Locate the cell with the specified text and output its (x, y) center coordinate. 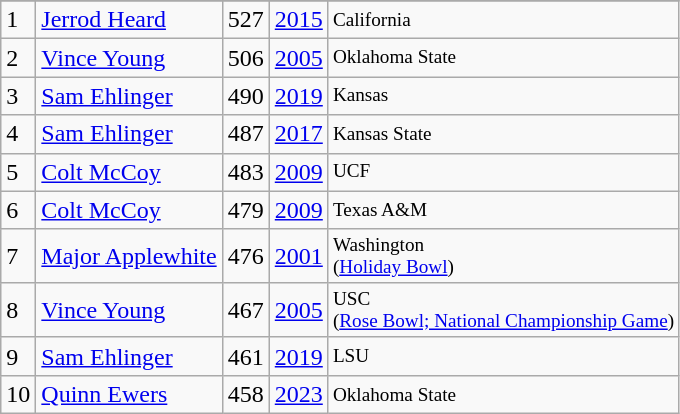
UCF (503, 172)
458 (246, 394)
10 (18, 394)
USC(Rose Bowl; National Championship Game) (503, 310)
3 (18, 96)
467 (246, 310)
479 (246, 210)
Kansas State (503, 134)
490 (246, 96)
506 (246, 58)
California (503, 20)
Washington(Holiday Bowl) (503, 256)
476 (246, 256)
483 (246, 172)
9 (18, 356)
8 (18, 310)
Kansas (503, 96)
527 (246, 20)
Quinn Ewers (129, 394)
5 (18, 172)
Jerrod Heard (129, 20)
1 (18, 20)
2017 (298, 134)
2023 (298, 394)
4 (18, 134)
461 (246, 356)
2 (18, 58)
2015 (298, 20)
2001 (298, 256)
Major Applewhite (129, 256)
487 (246, 134)
Texas A&M (503, 210)
7 (18, 256)
LSU (503, 356)
6 (18, 210)
